Provide the [x, y] coordinate of the cell's center where the given text is located.  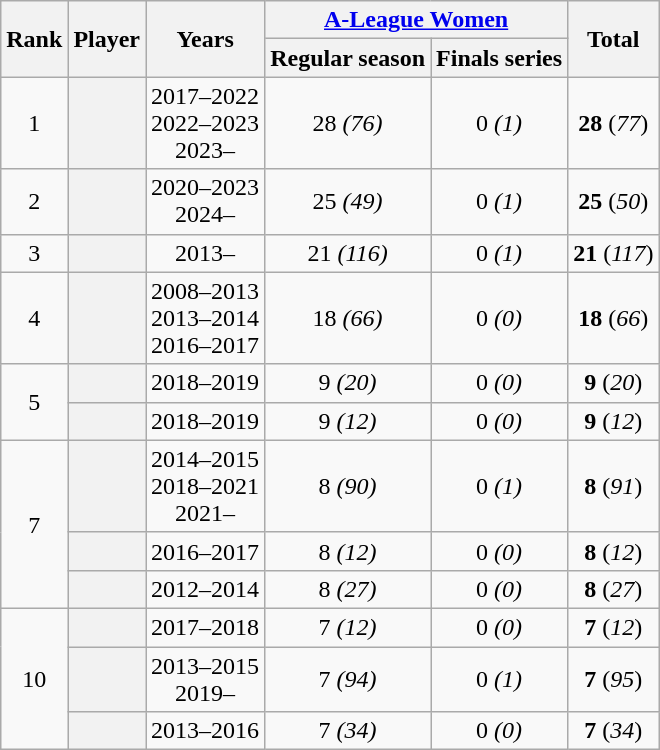
2017–2018 [206, 627]
4 [34, 318]
2014–20152018–20212021– [206, 486]
28 (76) [348, 123]
Years [206, 39]
2 [34, 202]
2012–2014 [206, 589]
25 (50) [614, 202]
A-League Women [416, 20]
7 (95) [614, 678]
5 [34, 402]
8 (90) [348, 486]
21 (116) [348, 253]
Finals series [500, 58]
1 [34, 123]
2013–20152019– [206, 678]
Rank [34, 39]
2020–20232024– [206, 202]
3 [34, 253]
Total [614, 39]
2008–20132013–20142016–2017 [206, 318]
2013–2016 [206, 731]
8 (91) [614, 486]
Regular season [348, 58]
2017–20222022–20232023– [206, 123]
7 [34, 524]
10 [34, 678]
2013– [206, 253]
28 (77) [614, 123]
2016–2017 [206, 551]
Player [107, 39]
7 (94) [348, 678]
25 (49) [348, 202]
21 (117) [614, 253]
